Output the (X, Y) coordinate of the center of the cell containing the given text.  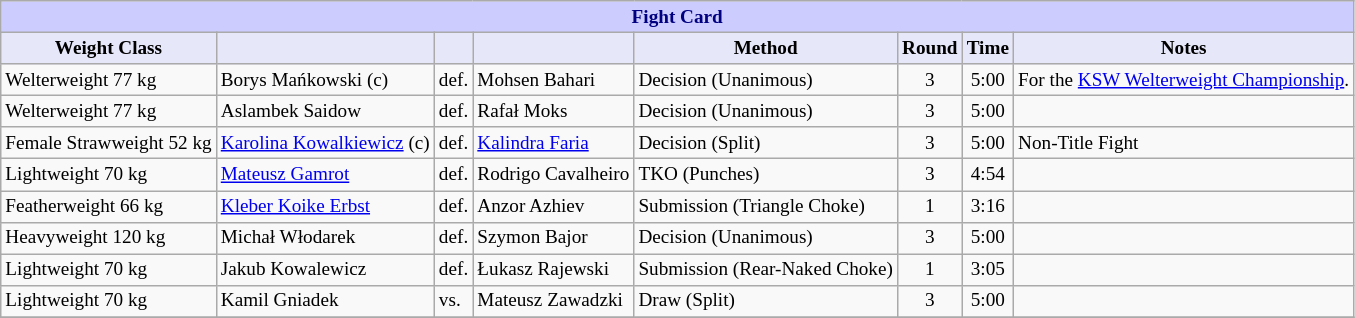
Featherweight 66 kg (108, 206)
Submission (Rear-Naked Choke) (766, 270)
3:05 (988, 270)
Rafał Moks (554, 111)
Łukasz Rajewski (554, 270)
Female Strawweight 52 kg (108, 143)
For the KSW Welterweight Championship. (1184, 80)
Kalindra Faria (554, 143)
4:54 (988, 175)
Time (988, 48)
Michał Włodarek (325, 238)
Fight Card (678, 17)
Mohsen Bahari (554, 80)
Aslambek Saidow (325, 111)
Round (930, 48)
Decision (Split) (766, 143)
Mateusz Gamrot (325, 175)
Heavyweight 120 kg (108, 238)
Submission (Triangle Choke) (766, 206)
Jakub Kowalewicz (325, 270)
3:16 (988, 206)
Borys Mańkowski (c) (325, 80)
Anzor Azhiev (554, 206)
Notes (1184, 48)
Non-Title Fight (1184, 143)
Kleber Koike Erbst (325, 206)
Method (766, 48)
Rodrigo Cavalheiro (554, 175)
Mateusz Zawadzki (554, 301)
vs. (453, 301)
Kamil Gniadek (325, 301)
Weight Class (108, 48)
TKO (Punches) (766, 175)
Draw (Split) (766, 301)
Szymon Bajor (554, 238)
Karolina Kowalkiewicz (c) (325, 143)
